Output the (x, y) coordinate of the center of the cell containing the given text.  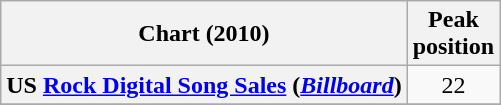
Chart (2010) (204, 34)
Peak position (453, 34)
22 (453, 85)
US Rock Digital Song Sales (Billboard) (204, 85)
